Capture the cell that displays the provided text and extract its [x, y] central coordinate. 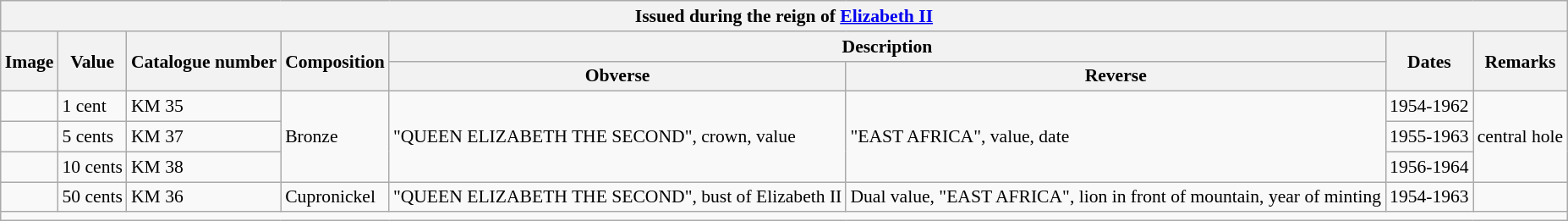
1955-1963 [1429, 137]
Obverse [617, 76]
Image [30, 61]
1 cent [91, 107]
Value [91, 61]
Issued during the reign of Elizabeth II [784, 16]
central hole [1521, 137]
Bronze [335, 137]
Description [887, 47]
1956-1964 [1429, 167]
KM 37 [204, 137]
"QUEEN ELIZABETH THE SECOND", bust of Elizabeth II [617, 197]
Composition [335, 61]
50 cents [91, 197]
Catalogue number [204, 61]
1954-1963 [1429, 197]
KM 38 [204, 167]
5 cents [91, 137]
Dates [1429, 61]
Cupronickel [335, 197]
"QUEEN ELIZABETH THE SECOND", crown, value [617, 137]
1954-1962 [1429, 107]
Dual value, "EAST AFRICA", lion in front of mountain, year of minting [1116, 197]
KM 35 [204, 107]
"EAST AFRICA", value, date [1116, 137]
Remarks [1521, 61]
10 cents [91, 167]
Reverse [1116, 76]
KM 36 [204, 197]
